Find where the given text appears and provide that cell's center as (x, y) coordinate. 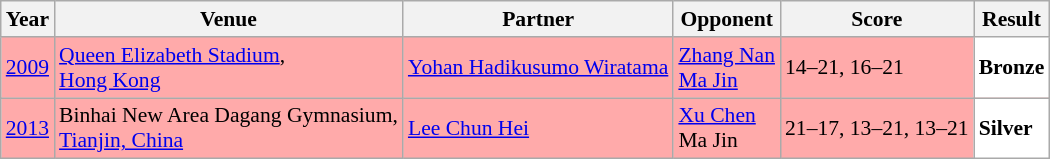
Zhang Nan Ma Jin (726, 68)
21–17, 13–21, 13–21 (877, 128)
Opponent (726, 19)
Year (28, 19)
Queen Elizabeth Stadium,Hong Kong (228, 68)
Binhai New Area Dagang Gymnasium,Tianjin, China (228, 128)
Result (1012, 19)
2013 (28, 128)
Yohan Hadikusumo Wiratama (538, 68)
Bronze (1012, 68)
Venue (228, 19)
Lee Chun Hei (538, 128)
Xu Chen Ma Jin (726, 128)
2009 (28, 68)
Partner (538, 19)
Silver (1012, 128)
14–21, 16–21 (877, 68)
Score (877, 19)
